For the text-containing cell, return its midpoint in [x, y] coordinate format. 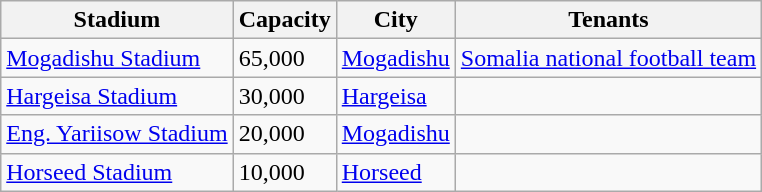
Capacity [284, 20]
Eng. Yariisow Stadium [117, 134]
Horseed [396, 172]
Somalia national football team [608, 58]
10,000 [284, 172]
65,000 [284, 58]
Tenants [608, 20]
Horseed Stadium [117, 172]
30,000 [284, 96]
20,000 [284, 134]
Hargeisa Stadium [117, 96]
Hargeisa [396, 96]
Stadium [117, 20]
City [396, 20]
Mogadishu Stadium [117, 58]
